Search for the cell housing the specified text and yield its (X, Y) center coordinate. 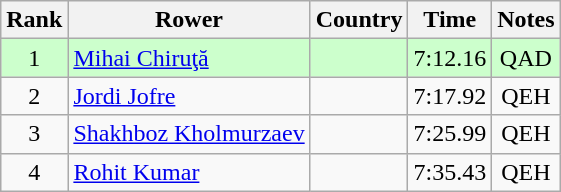
3 (34, 134)
2 (34, 96)
Rohit Kumar (189, 172)
1 (34, 58)
7:25.99 (450, 134)
7:17.92 (450, 96)
Mihai Chiruţă (189, 58)
Notes (526, 20)
QAD (526, 58)
Time (450, 20)
Rower (189, 20)
Jordi Jofre (189, 96)
Shakhboz Kholmurzaev (189, 134)
Country (359, 20)
Rank (34, 20)
7:35.43 (450, 172)
7:12.16 (450, 58)
4 (34, 172)
